Locate the cell with the specified text and output its (X, Y) center coordinate. 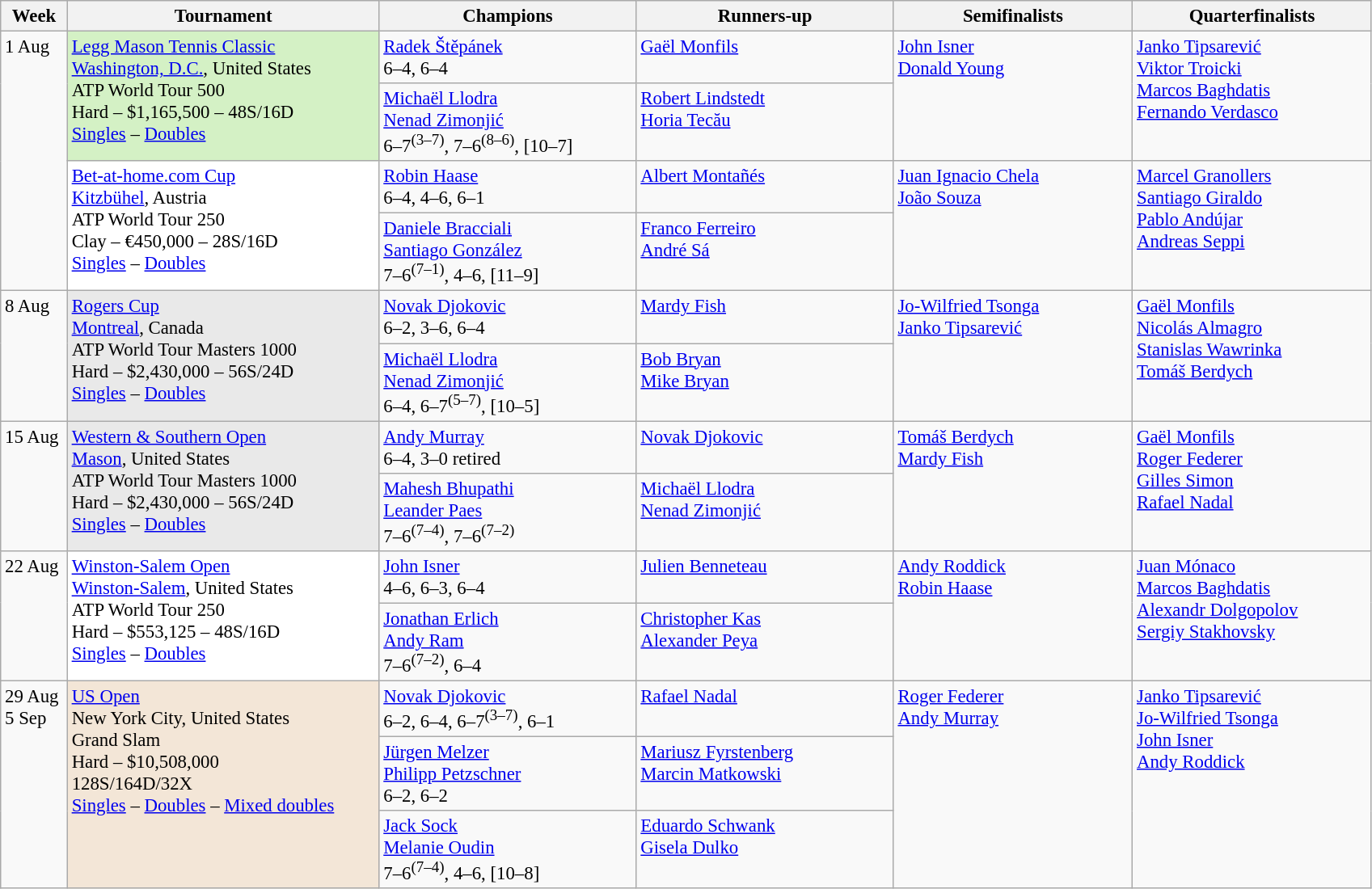
Jo-Wilfried Tsonga Janko Tipsarević (1013, 356)
Andy Roddick Robin Haase (1013, 616)
Michaël Llodra Nenad Zimonjić (765, 512)
Bet-at-home.com Cup Kitzbühel, AustriaATP World Tour 250Clay – €450,000 – 28S/16D Singles – Doubles (223, 226)
Michaël Llodra Nenad Zimonjić 6–4, 6–7(5–7), [10–5] (508, 382)
Quarterfinalists (1252, 16)
Novak Djokovic6–2, 6–4, 6–7(3–7), 6–1 (508, 708)
John Isner4–6, 6–3, 6–4 (508, 577)
29 Aug 5 Sep (34, 784)
Jürgen Melzer Philipp Petzschner6–2, 6–2 (508, 774)
15 Aug (34, 487)
Champions (508, 16)
Julien Benneteau (765, 577)
8 Aug (34, 356)
Winston-Salem Open Winston-Salem, United States ATP World Tour 250Hard – $553,125 – 48S/16DSingles – Doubles (223, 616)
Semifinalists (1013, 16)
1 Aug (34, 162)
Daniele Bracciali Santiago González 7–6(7–1), 4–6, [11–9] (508, 252)
Janko Tipsarević Viktor Troicki Marcos Baghdatis Fernando Verdasco (1252, 97)
Bob Bryan Mike Bryan (765, 382)
Jonathan Erlich Andy Ram7–6(7–2), 6–4 (508, 642)
Andy Murray 6–4, 3–0 retired (508, 448)
Novak Djokovic 6–2, 3–6, 6–4 (508, 317)
Legg Mason Tennis Classic Washington, D.C., United StatesATP World Tour 500Hard – $1,165,500 – 48S/16DSingles – Doubles (223, 97)
Robin Haase 6–4, 4–6, 6–1 (508, 187)
Juan Mónaco Marcos Baghdatis Alexandr Dolgopolov Sergiy Stakhovsky (1252, 616)
US Open New York City, United StatesGrand SlamHard – $10,508,000128S/164D/32XSingles – Doubles – Mixed doubles (223, 784)
Gaël Monfils (765, 58)
Roger Federer Andy Murray (1013, 784)
Franco Ferreiro André Sá (765, 252)
Marcel Granollers Santiago Giraldo Pablo Andújar Andreas Seppi (1252, 226)
Tournament (223, 16)
Gaël Monfils Nicolás Almagro Stanislas Wawrinka Tomáš Berdych (1252, 356)
Western & Southern Open Mason, United StatesATP World Tour Masters 1000Hard – $2,430,000 – 56S/24DSingles – Doubles (223, 487)
Michaël Llodra Nenad Zimonjić 6–7(3–7), 7–6(8–6), [10–7] (508, 122)
Novak Djokovic (765, 448)
Tomáš Berdych Mardy Fish (1013, 487)
Christopher Kas Alexander Peya (765, 642)
Runners-up (765, 16)
Week (34, 16)
Rafael Nadal (765, 708)
Janko Tipsarević Jo-Wilfried Tsonga John Isner Andy Roddick (1252, 784)
Eduardo Schwank Gisela Dulko (765, 849)
Jack Sock Melanie Oudin7–6(7–4), 4–6, [10–8] (508, 849)
John Isner Donald Young (1013, 97)
Mardy Fish (765, 317)
Albert Montañés (765, 187)
Radek Štěpánek 6–4, 6–4 (508, 58)
Mariusz Fyrstenberg Marcin Matkowski (765, 774)
22 Aug (34, 616)
Rogers Cup Montreal, CanadaATP World Tour Masters 1000Hard – $2,430,000 – 56S/24DSingles – Doubles (223, 356)
Robert Lindstedt Horia Tecău (765, 122)
Gaël Monfils Roger Federer Gilles Simon Rafael Nadal (1252, 487)
Juan Ignacio Chela João Souza (1013, 226)
Mahesh Bhupathi Leander Paes 7–6(7–4), 7–6(7–2) (508, 512)
